Pinpoint the cell where the given text exists, returning its [X, Y] midpoint coordinate. 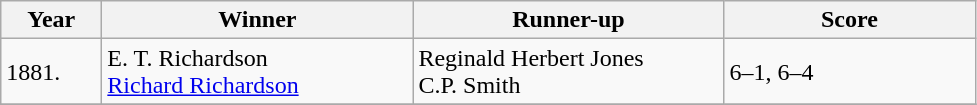
E. T. Richardson Richard Richardson [258, 72]
1881. [52, 72]
Score [850, 20]
Year [52, 20]
6–1, 6–4 [850, 72]
Runner-up [568, 20]
Winner [258, 20]
Reginald Herbert Jones C.P. Smith [568, 72]
